Return the (x, y) coordinate for the center point of the cell that contains the specified text.  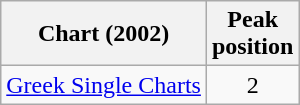
2 (252, 85)
Chart (2002) (104, 34)
Greek Single Charts (104, 85)
Peakposition (252, 34)
